Determine the (X, Y) coordinate at the center of the cell enclosing the given text.  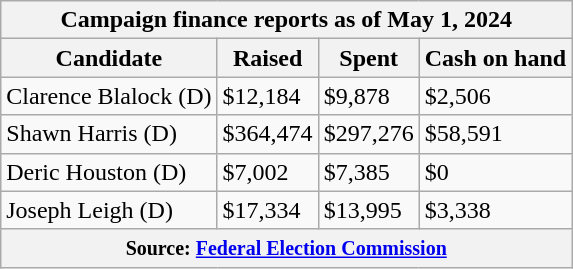
Raised (268, 58)
$13,995 (368, 210)
Joseph Leigh (D) (109, 210)
Cash on hand (495, 58)
$58,591 (495, 134)
$2,506 (495, 96)
Deric Houston (D) (109, 172)
$7,385 (368, 172)
Source: Federal Election Commission (286, 248)
Clarence Blalock (D) (109, 96)
Spent (368, 58)
$297,276 (368, 134)
$0 (495, 172)
$9,878 (368, 96)
$17,334 (268, 210)
Candidate (109, 58)
$3,338 (495, 210)
$364,474 (268, 134)
Shawn Harris (D) (109, 134)
$12,184 (268, 96)
Campaign finance reports as of May 1, 2024 (286, 20)
$7,002 (268, 172)
